Return (x, y) of the center of cell containing provided text 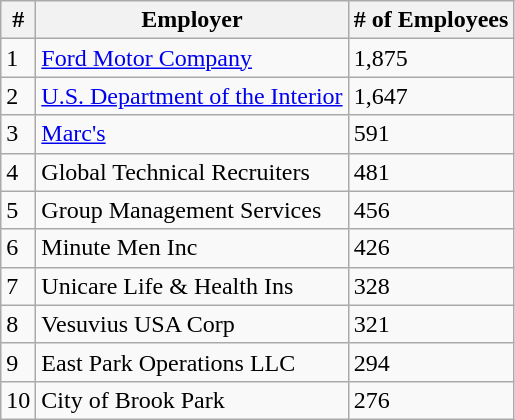
591 (431, 134)
Minute Men Inc (192, 248)
8 (18, 324)
Unicare Life & Health Ins (192, 286)
East Park Operations LLC (192, 362)
294 (431, 362)
276 (431, 400)
4 (18, 172)
U.S. Department of the Interior (192, 96)
10 (18, 400)
Ford Motor Company (192, 58)
# of Employees (431, 20)
# (18, 20)
1 (18, 58)
6 (18, 248)
5 (18, 210)
City of Brook Park (192, 400)
321 (431, 324)
481 (431, 172)
426 (431, 248)
Global Technical Recruiters (192, 172)
1,647 (431, 96)
328 (431, 286)
Employer (192, 20)
Group Management Services (192, 210)
Vesuvius USA Corp (192, 324)
2 (18, 96)
1,875 (431, 58)
9 (18, 362)
7 (18, 286)
Marc's (192, 134)
3 (18, 134)
456 (431, 210)
